Return (x, y) of the center of cell containing provided text 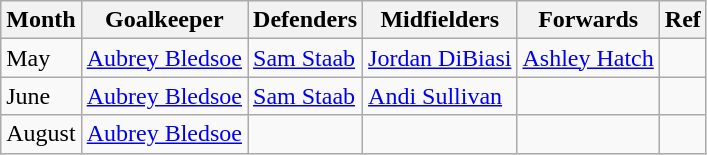
Ashley Hatch (588, 58)
June (41, 96)
Forwards (588, 20)
August (41, 134)
Andi Sullivan (440, 96)
Goalkeeper (164, 20)
Midfielders (440, 20)
Jordan DiBiasi (440, 58)
May (41, 58)
Ref (682, 20)
Month (41, 20)
Defenders (306, 20)
